Extract the [x, y] coordinate from the center of the cell holding the provided text.  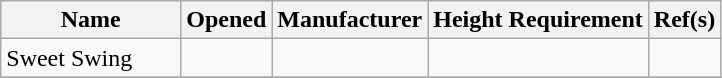
Name [91, 20]
Manufacturer [350, 20]
Height Requirement [538, 20]
Opened [226, 20]
Ref(s) [684, 20]
Sweet Swing [91, 58]
